Scan for the cell matching the given text and deliver its (X, Y) coordinate at center. 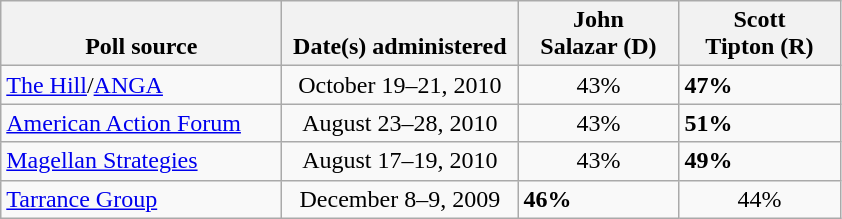
JohnSalazar (D) (598, 34)
American Action Forum (142, 123)
44% (760, 199)
October 19–21, 2010 (400, 85)
Magellan Strategies (142, 161)
51% (760, 123)
ScottTipton (R) (760, 34)
August 23–28, 2010 (400, 123)
46% (598, 199)
49% (760, 161)
47% (760, 85)
Poll source (142, 34)
Date(s) administered (400, 34)
The Hill/ANGA (142, 85)
December 8–9, 2009 (400, 199)
August 17–19, 2010 (400, 161)
Tarrance Group (142, 199)
